Extract the (x, y) coordinate from the center of the cell holding the provided text.  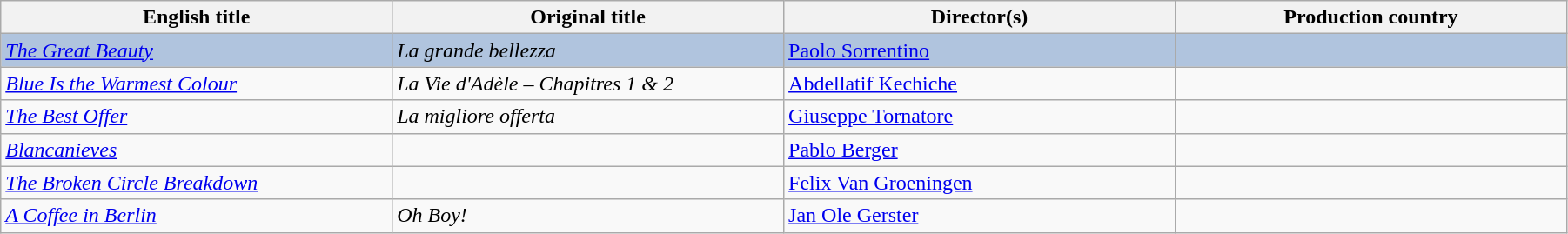
A Coffee in Berlin (197, 216)
La migliore offerta (588, 117)
Paolo Sorrentino (980, 50)
Felix Van Groeningen (980, 183)
Director(s) (980, 17)
The Great Beauty (197, 50)
Jan Ole Gerster (980, 216)
Oh Boy! (588, 216)
The Broken Circle Breakdown (197, 183)
Abdellatif Kechiche (980, 84)
Blue Is the Warmest Colour (197, 84)
Blancanieves (197, 150)
Pablo Berger (980, 150)
English title (197, 17)
La Vie d'Adèle – Chapitres 1 & 2 (588, 84)
La grande bellezza (588, 50)
Production country (1370, 17)
Original title (588, 17)
The Best Offer (197, 117)
Giuseppe Tornatore (980, 117)
